Extract the (X, Y) coordinate from the center of the cell holding the provided text.  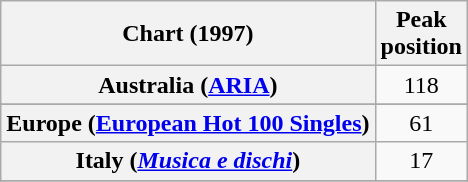
Chart (1997) (188, 34)
Peakposition (421, 34)
61 (421, 123)
Europe (European Hot 100 Singles) (188, 123)
17 (421, 161)
118 (421, 85)
Italy (Musica e dischi) (188, 161)
Australia (ARIA) (188, 85)
